Determine the (x, y) coordinate at the center of the cell enclosing the given text.  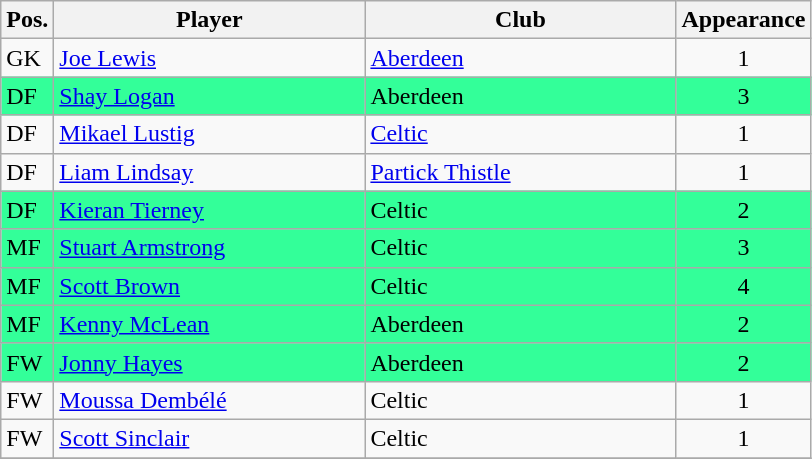
Stuart Armstrong (210, 248)
Kenny McLean (210, 324)
Shay Logan (210, 96)
Club (520, 20)
GK (28, 58)
Liam Lindsay (210, 172)
Kieran Tierney (210, 210)
Player (210, 20)
Scott Sinclair (210, 438)
4 (744, 286)
Joe Lewis (210, 58)
Partick Thistle (520, 172)
Mikael Lustig (210, 134)
Scott Brown (210, 286)
Moussa Dembélé (210, 400)
Pos. (28, 20)
Appearance (744, 20)
Jonny Hayes (210, 362)
